Pinpoint the cell where the given text exists, returning its (x, y) midpoint coordinate. 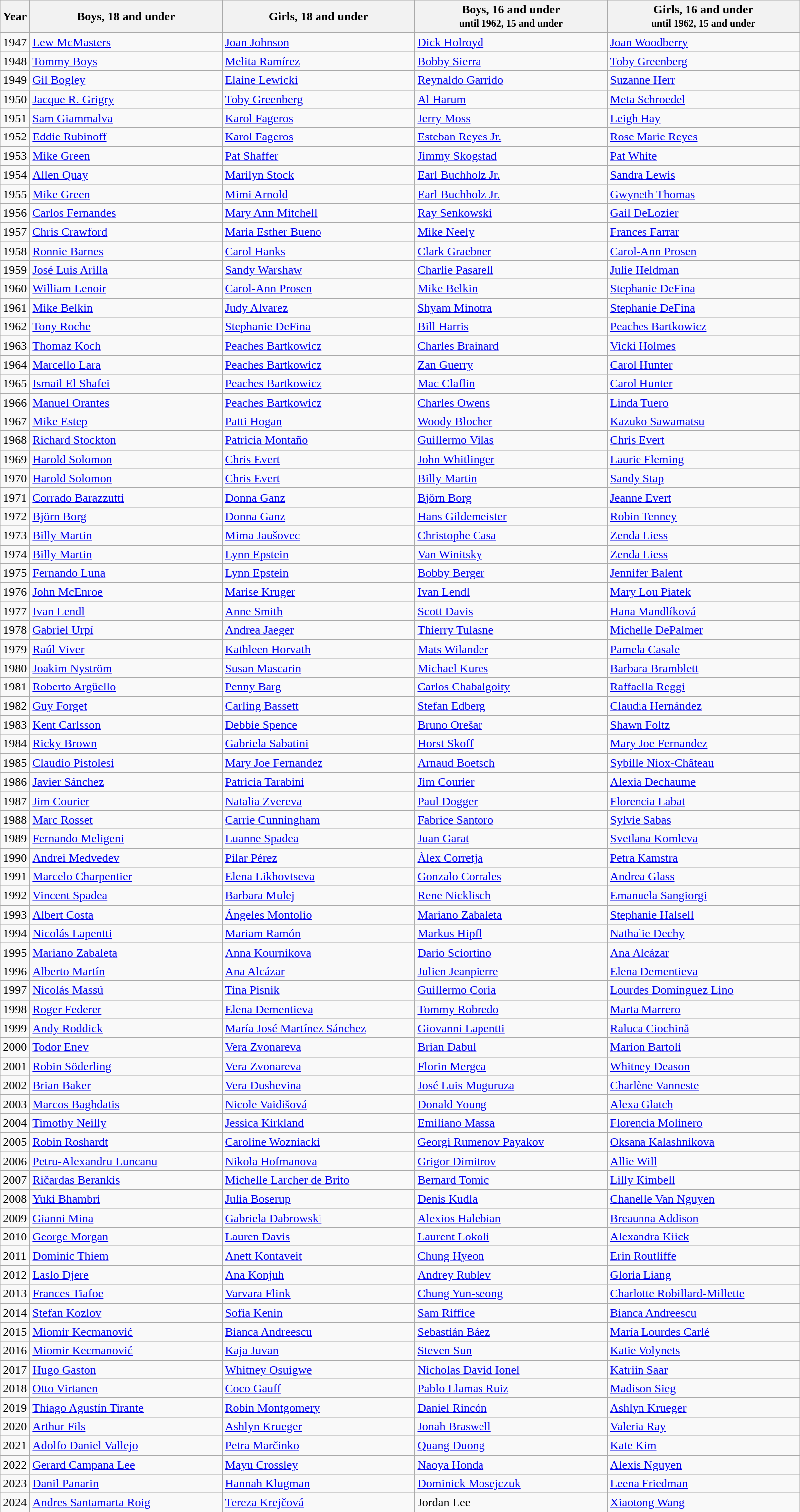
2004 (15, 1123)
Anett Kontaveit (319, 1256)
Lourdes Domínguez Lino (703, 990)
Marilyn Stock (319, 175)
Sebastián Báez (511, 1332)
2005 (15, 1142)
Michelle Larcher de Brito (319, 1180)
Rose Marie Reyes (703, 137)
Clark Graebner (511, 251)
Oksana Kalashnikova (703, 1142)
Andrea Glass (703, 877)
Girls, 18 and under (319, 17)
1948 (15, 61)
1991 (15, 877)
Van Winitsky (511, 554)
Jerry Moss (511, 118)
Carrie Cunningham (319, 820)
Marion Bartoli (703, 1047)
Brian Dabul (511, 1047)
Mary Ann Mitchell (319, 213)
Frances Farrar (703, 232)
2000 (15, 1047)
Natalia Zvereva (319, 801)
Chanelle Van Nguyen (703, 1199)
Joan Johnson (319, 42)
Varvara Flink (319, 1294)
Julie Heldman (703, 270)
Gabriela Dabrowski (319, 1218)
Petra Marčinko (319, 1445)
Charles Brainard (511, 346)
Melita Ramírez (319, 61)
1980 (15, 668)
Petra Kamstra (703, 857)
Raluca Ciochină (703, 1028)
Mike Estep (126, 421)
2017 (15, 1370)
Kathleen Horvath (319, 649)
1966 (15, 403)
Mayu Crossley (319, 1464)
Chung Yun-seong (511, 1294)
Hugo Gaston (126, 1370)
Roberto Argüello (126, 687)
Paul Dogger (511, 801)
Allie Will (703, 1161)
Thiago Agustín Tirante (126, 1407)
2020 (15, 1426)
1969 (15, 459)
George Morgan (126, 1237)
1994 (15, 934)
1978 (15, 630)
Kazuko Sawamatsu (703, 421)
Pilar Pérez (319, 857)
Daniel Rincón (511, 1407)
Sam Riffice (511, 1313)
Andres Santamarta Roig (126, 1503)
2001 (15, 1066)
Gabriel Urpí (126, 630)
1957 (15, 232)
Robin Roshardt (126, 1142)
1977 (15, 611)
Rene Nicklisch (511, 896)
Albert Costa (126, 915)
1962 (15, 327)
Svetlana Komleva (703, 838)
Raúl Viver (126, 649)
Dominick Mosejczuk (511, 1484)
Claudio Pistolesi (126, 763)
Elena Likhovtseva (319, 877)
2023 (15, 1484)
Mariam Ramón (319, 934)
1983 (15, 725)
Steven Sun (511, 1351)
María Lourdes Carlé (703, 1332)
Charles Owens (511, 403)
Nicolás Massú (126, 990)
Chung Hyeon (511, 1256)
Patricia Montaño (319, 440)
1992 (15, 896)
Joakim Nyström (126, 668)
Alexa Glatch (703, 1104)
2021 (15, 1445)
1958 (15, 251)
Yuki Bhambri (126, 1199)
Coco Gauff (319, 1388)
Mike Neely (511, 232)
1956 (15, 213)
1970 (15, 478)
1965 (15, 384)
Ricky Brown (126, 744)
Michael Kures (511, 668)
1963 (15, 346)
2015 (15, 1332)
Woody Blocher (511, 421)
Year (15, 17)
1989 (15, 838)
José Luis Muguruza (511, 1085)
Kaja Juvan (319, 1351)
Sam Giammalva (126, 118)
Otto Virtanen (126, 1388)
José Luis Arilla (126, 270)
Pamela Casale (703, 649)
1999 (15, 1028)
Reynaldo Garrido (511, 80)
Danil Panarin (126, 1484)
1964 (15, 365)
Stefan Kozlov (126, 1313)
Michelle DePalmer (703, 630)
Whitney Osuigwe (319, 1370)
Arnaud Boetsch (511, 763)
Stephanie Halsell (703, 915)
1986 (15, 782)
Sofia Kenin (319, 1313)
Chris Crawford (126, 232)
2002 (15, 1085)
1968 (15, 440)
1995 (15, 953)
1960 (15, 289)
Gianni Mina (126, 1218)
Mac Claflin (511, 384)
Marise Kruger (319, 592)
1974 (15, 554)
Pat White (703, 156)
1990 (15, 857)
William Lenoir (126, 289)
Lew McMasters (126, 42)
Emiliano Massa (511, 1123)
Carling Bassett (319, 706)
Thomaz Koch (126, 346)
Meta Schroedel (703, 99)
Shawn Foltz (703, 725)
Raffaella Reggi (703, 687)
1961 (15, 308)
Tereza Krejčová (319, 1503)
Girls, 16 and under until 1962, 15 and under (703, 17)
Nicolás Lapentti (126, 934)
Gail DeLozier (703, 213)
Jordan Lee (511, 1503)
Bernard Tomic (511, 1180)
Brian Baker (126, 1085)
Alexandra Kiick (703, 1237)
Linda Tuero (703, 403)
Alexios Halebian (511, 1218)
Georgi Rumenov Payakov (511, 1142)
Gonzalo Corrales (511, 877)
Andrei Medvedev (126, 857)
Robin Tenney (703, 516)
Jacque R. Grigry (126, 99)
1947 (15, 42)
Marc Rosset (126, 820)
1998 (15, 1009)
1982 (15, 706)
Christophe Casa (511, 535)
1984 (15, 744)
Zan Guerry (511, 365)
Whitney Deason (703, 1066)
Valeria Ray (703, 1426)
Jennifer Balent (703, 573)
John McEnroe (126, 592)
Marcos Baghdatis (126, 1104)
Boys, 18 and under (126, 17)
Sybille Niox-Château (703, 763)
1949 (15, 80)
Erin Routliffe (703, 1256)
Laslo Djere (126, 1275)
María José Martínez Sánchez (319, 1028)
Nikola Hofmanova (319, 1161)
1996 (15, 971)
Sandra Lewis (703, 175)
Claudia Hernández (703, 706)
Horst Skoff (511, 744)
1950 (15, 99)
1972 (15, 516)
Charlène Vanneste (703, 1085)
2012 (15, 1275)
Pat Shaffer (319, 156)
2009 (15, 1218)
1959 (15, 270)
Patti Hogan (319, 421)
Jeanne Evert (703, 497)
Gwyneth Thomas (703, 194)
Leigh Hay (703, 118)
1955 (15, 194)
Pablo Llamas Ruiz (511, 1388)
Barbara Mulej (319, 896)
1985 (15, 763)
2016 (15, 1351)
2022 (15, 1464)
1954 (15, 175)
Bruno Orešar (511, 725)
John Whitlinger (511, 459)
Elaine Lewicki (319, 80)
Katriin Saar (703, 1370)
Patricia Tarabini (319, 782)
Corrado Barazzutti (126, 497)
Maria Esther Bueno (319, 232)
Richard Stockton (126, 440)
Tina Pisnik (319, 990)
2007 (15, 1180)
Charlotte Robillard-Millette (703, 1294)
Kent Carlsson (126, 725)
Alexis Nguyen (703, 1464)
Jessica Kirkland (319, 1123)
2018 (15, 1388)
Scott Davis (511, 611)
2011 (15, 1256)
2003 (15, 1104)
Carol Hanks (319, 251)
Giovanni Lapentti (511, 1028)
Javier Sánchez (126, 782)
Barbara Bramblett (703, 668)
1953 (15, 156)
Adolfo Daniel Vallejo (126, 1445)
2019 (15, 1407)
Katie Volynets (703, 1351)
2010 (15, 1237)
Vicki Holmes (703, 346)
Quang Duong (511, 1445)
2024 (15, 1503)
1981 (15, 687)
Denis Kudla (511, 1199)
Ana Konjuh (319, 1275)
2008 (15, 1199)
Emanuela Sangiorgi (703, 896)
Arthur Fils (126, 1426)
Shyam Minotra (511, 308)
2013 (15, 1294)
Julia Boserup (319, 1199)
Hana Mandlíková (703, 611)
Vera Dushevina (319, 1085)
Xiaotong Wang (703, 1503)
Vincent Spadea (126, 896)
Suzanne Herr (703, 80)
Ray Senkowski (511, 213)
Lilly Kimbell (703, 1180)
Todor Enev (126, 1047)
1967 (15, 421)
Boys, 16 and under until 1962, 15 and under (511, 17)
Fabrice Santoro (511, 820)
Jonah Braswell (511, 1426)
Markus Hipfl (511, 934)
Hans Gildemeister (511, 516)
Tommy Robredo (511, 1009)
Anna Kournikova (319, 953)
Laurie Fleming (703, 459)
Andrea Jaeger (319, 630)
Breaunna Addison (703, 1218)
Sandy Warshaw (319, 270)
Juan Garat (511, 838)
Julien Jeanpierre (511, 971)
Roger Federer (126, 1009)
Andrey Rublev (511, 1275)
Ángeles Montolio (319, 915)
1975 (15, 573)
Robin Söderling (126, 1066)
Bobby Sierra (511, 61)
Sandy Stap (703, 478)
Guy Forget (126, 706)
1973 (15, 535)
Guillermo Vilas (511, 440)
Timothy Neilly (126, 1123)
Dominic Thiem (126, 1256)
Florencia Molinero (703, 1123)
Bill Harris (511, 327)
2006 (15, 1161)
Mima Jaušovec (319, 535)
Charlie Pasarell (511, 270)
Manuel Orantes (126, 403)
1971 (15, 497)
Nicole Vaidišová (319, 1104)
Eddie Rubinoff (126, 137)
Luanne Spadea (319, 838)
Robin Montgomery (319, 1407)
Florencia Labat (703, 801)
Jimmy Skogstad (511, 156)
1987 (15, 801)
Laurent Lokoli (511, 1237)
Nathalie Dechy (703, 934)
1951 (15, 118)
Gil Bogley (126, 80)
Mary Lou Piatek (703, 592)
Susan Mascarin (319, 668)
Judy Alvarez (319, 308)
Petru-Alexandru Luncanu (126, 1161)
Alexia Dechaume (703, 782)
Frances Tiafoe (126, 1294)
Marta Marrero (703, 1009)
Nicholas David Ionel (511, 1370)
1952 (15, 137)
Bobby Berger (511, 573)
Andy Roddick (126, 1028)
Penny Barg (319, 687)
1979 (15, 649)
Fernando Meligeni (126, 838)
Hannah Klugman (319, 1484)
Ričardas Berankis (126, 1180)
Ronnie Barnes (126, 251)
Anne Smith (319, 611)
2014 (15, 1313)
Al Harum (511, 99)
Thierry Tulasne (511, 630)
Dario Sciortino (511, 953)
Esteban Reyes Jr. (511, 137)
Sylvie Sabas (703, 820)
Marcello Lara (126, 365)
1997 (15, 990)
Gerard Campana Lee (126, 1464)
Florin Mergea (511, 1066)
1988 (15, 820)
Kate Kim (703, 1445)
Gloria Liang (703, 1275)
Joan Woodberry (703, 42)
1993 (15, 915)
Mats Wilander (511, 649)
Àlex Corretja (511, 857)
Donald Young (511, 1104)
Marcelo Charpentier (126, 877)
Caroline Wozniacki (319, 1142)
Alberto Martín (126, 971)
Tony Roche (126, 327)
Naoya Honda (511, 1464)
Grigor Dimitrov (511, 1161)
Debbie Spence (319, 725)
Ismail El Shafei (126, 384)
Allen Quay (126, 175)
Carlos Fernandes (126, 213)
Gabriela Sabatini (319, 744)
Guillermo Coria (511, 990)
Tommy Boys (126, 61)
Carlos Chabalgoity (511, 687)
Stefan Edberg (511, 706)
1976 (15, 592)
Madison Sieg (703, 1388)
Fernando Luna (126, 573)
Mimi Arnold (319, 194)
Leena Friedman (703, 1484)
Dick Holroyd (511, 42)
Lauren Davis (319, 1237)
